Output the (X, Y) coordinate of the center of the cell containing the given text.  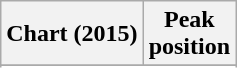
Peakposition (189, 34)
Chart (2015) (72, 34)
